Output the [X, Y] coordinate of the center of the cell containing the given text.  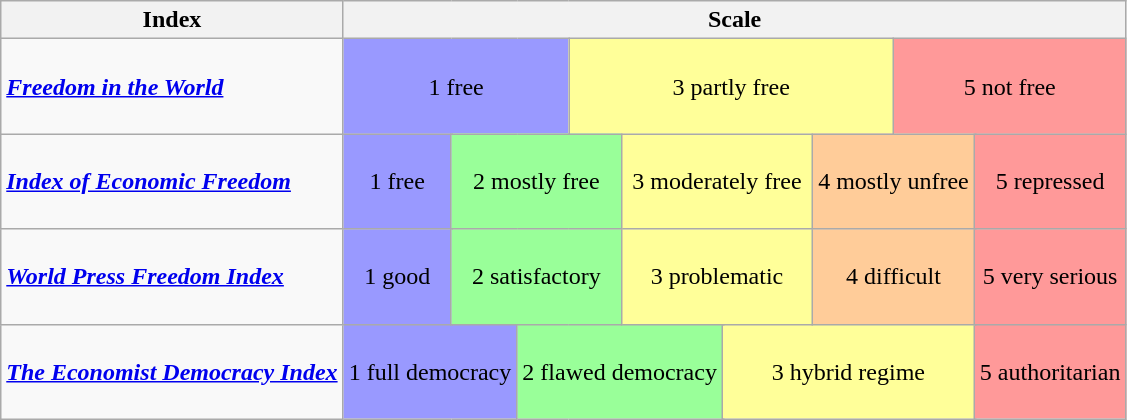
Index of Economic Freedom [172, 182]
3 moderately free [716, 182]
World Press Freedom Index [172, 276]
4 difficult [894, 276]
5 repressed [1050, 182]
1 full democracy [430, 372]
5 very serious [1050, 276]
Scale [734, 20]
Index [172, 20]
5 authoritarian [1050, 372]
4 mostly unfree [894, 182]
3 problematic [716, 276]
5 not free [1010, 86]
2 mostly free [536, 182]
3 hybrid regime [848, 372]
2 satisfactory [536, 276]
3 partly free [731, 86]
The Economist Democracy Index [172, 372]
Freedom in the World [172, 86]
1 good [397, 276]
2 flawed democracy [620, 372]
